Determine the (x, y) coordinate at the center of the cell enclosing the given text.  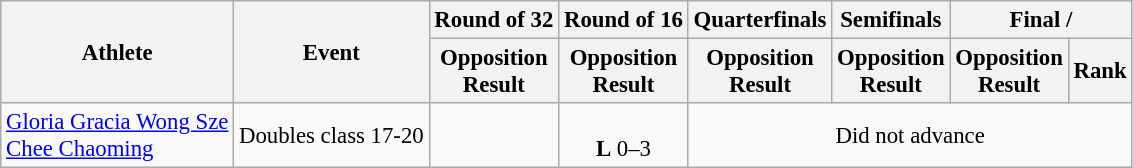
Semifinals (891, 20)
Doubles class 17-20 (332, 136)
Gloria Gracia Wong SzeChee Chaoming (118, 136)
Event (332, 52)
L 0–3 (624, 136)
Round of 32 (494, 20)
Final / (1041, 20)
Rank (1100, 72)
Round of 16 (624, 20)
Did not advance (910, 136)
Quarterfinals (760, 20)
Athlete (118, 52)
